Scan for the cell matching the given text and deliver its (X, Y) coordinate at center. 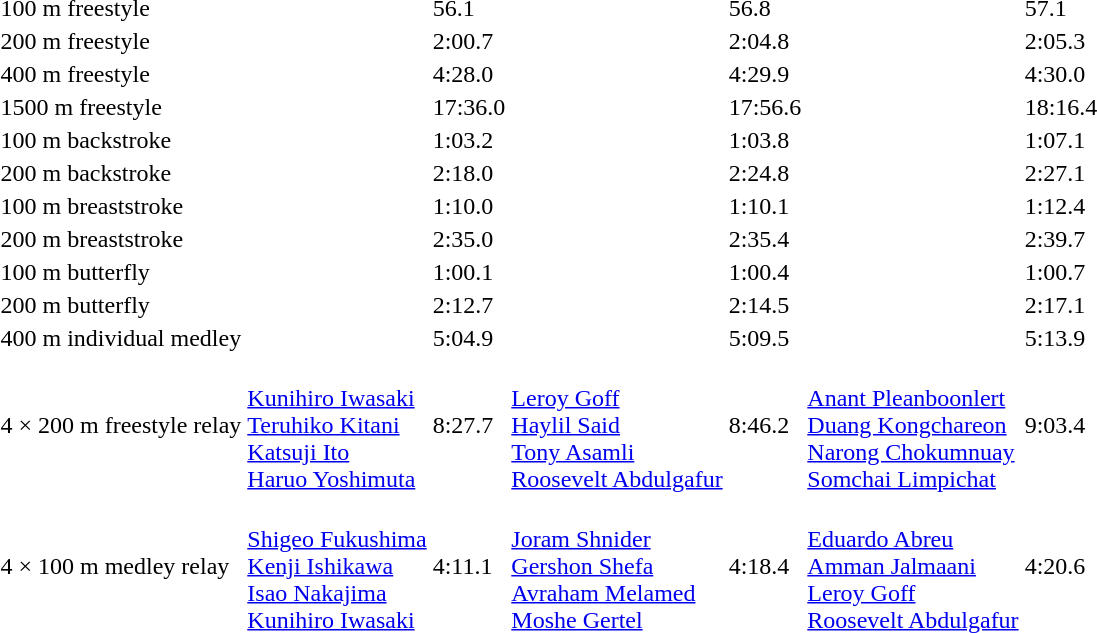
2:04.8 (765, 41)
Leroy GoffHaylil SaidTony AsamliRoosevelt Abdulgafur (617, 425)
2:24.8 (765, 173)
Anant PleanboonlertDuang KongchareonNarong ChokumnuaySomchai Limpichat (913, 425)
Kunihiro IwasakiTeruhiko KitaniKatsuji ItoHaruo Yoshimuta (337, 425)
2:35.0 (469, 239)
5:04.9 (469, 338)
1:10.1 (765, 206)
17:56.6 (765, 107)
8:27.7 (469, 425)
2:12.7 (469, 305)
2:35.4 (765, 239)
1:10.0 (469, 206)
4:28.0 (469, 74)
2:18.0 (469, 173)
1:00.1 (469, 272)
1:00.4 (765, 272)
4:29.9 (765, 74)
8:46.2 (765, 425)
2:14.5 (765, 305)
5:09.5 (765, 338)
1:03.2 (469, 140)
1:03.8 (765, 140)
17:36.0 (469, 107)
2:00.7 (469, 41)
